Detect which cell encompasses the target text, then output its (x, y) center coordinate. 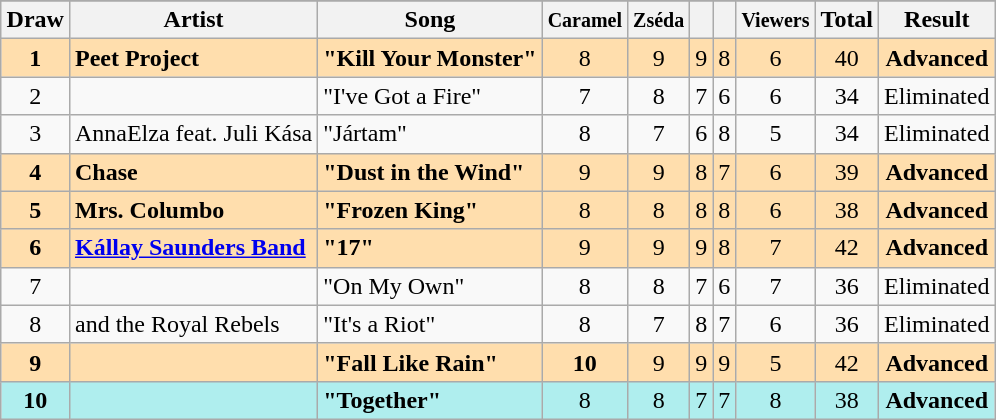
"Together" (430, 400)
39 (847, 172)
"Dust in the Wind" (430, 172)
AnnaElza feat. Juli Kása (193, 134)
1 (35, 58)
Draw (35, 20)
Kállay Saunders Band (193, 248)
"Frozen King" (430, 210)
Zséda (659, 20)
and the Royal Rebels (193, 324)
40 (847, 58)
4 (35, 172)
3 (35, 134)
Peet Project (193, 58)
"I've Got a Fire" (430, 96)
"Kill Your Monster" (430, 58)
"Fall Like Rain" (430, 362)
Viewers (776, 20)
Caramel (584, 20)
Result (937, 20)
"17" (430, 248)
"On My Own" (430, 286)
"It's a Riot" (430, 324)
Mrs. Columbo (193, 210)
2 (35, 96)
"Jártam" (430, 134)
Total (847, 20)
Song (430, 20)
Artist (193, 20)
Chase (193, 172)
